Return [x, y] of the center of cell containing provided text 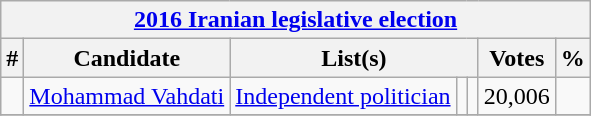
List(s) [354, 58]
20,006 [516, 96]
2016 Iranian legislative election [296, 20]
Candidate [127, 58]
Votes [516, 58]
Independent politician [343, 96]
Mohammad Vahdati [127, 96]
# [12, 58]
% [572, 58]
